Extract the (X, Y) coordinate from the center of the cell holding the provided text.  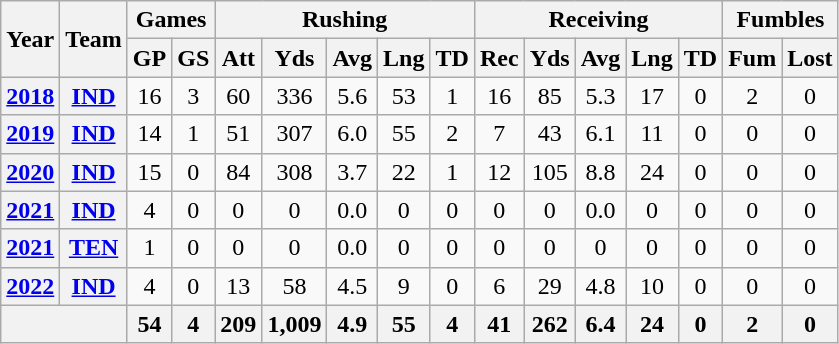
13 (238, 286)
TEN (94, 248)
5.3 (600, 96)
4.8 (600, 286)
Games (170, 20)
53 (404, 96)
307 (294, 134)
GS (194, 58)
3 (194, 96)
Team (94, 39)
308 (294, 172)
4.5 (352, 286)
51 (238, 134)
1,009 (294, 324)
12 (499, 172)
2020 (30, 172)
Fum (752, 58)
10 (652, 286)
60 (238, 96)
2018 (30, 96)
15 (149, 172)
84 (238, 172)
85 (550, 96)
2019 (30, 134)
6 (499, 286)
105 (550, 172)
43 (550, 134)
Fumbles (780, 20)
Receiving (598, 20)
7 (499, 134)
Rushing (345, 20)
17 (652, 96)
6.4 (600, 324)
11 (652, 134)
209 (238, 324)
9 (404, 286)
41 (499, 324)
6.0 (352, 134)
8.8 (600, 172)
Rec (499, 58)
Att (238, 58)
29 (550, 286)
336 (294, 96)
22 (404, 172)
3.7 (352, 172)
4.9 (352, 324)
5.6 (352, 96)
2022 (30, 286)
54 (149, 324)
58 (294, 286)
Year (30, 39)
6.1 (600, 134)
GP (149, 58)
14 (149, 134)
Lost (810, 58)
262 (550, 324)
